Capture the cell that displays the provided text and extract its [X, Y] central coordinate. 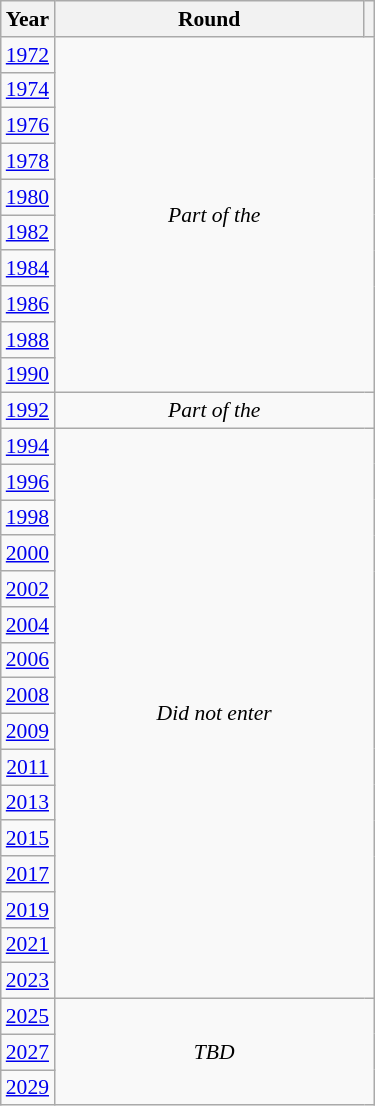
1980 [28, 197]
2027 [28, 1052]
TBD [214, 1052]
2025 [28, 1017]
Round [209, 19]
1982 [28, 233]
1992 [28, 411]
2009 [28, 732]
1976 [28, 126]
1986 [28, 304]
1988 [28, 340]
2002 [28, 589]
2015 [28, 839]
1978 [28, 162]
1994 [28, 447]
1990 [28, 375]
2017 [28, 874]
2029 [28, 1088]
1974 [28, 90]
2006 [28, 660]
2019 [28, 910]
2023 [28, 981]
2000 [28, 554]
1998 [28, 518]
2013 [28, 803]
1984 [28, 269]
1972 [28, 55]
2008 [28, 696]
1996 [28, 482]
2021 [28, 945]
Year [28, 19]
Did not enter [214, 714]
2004 [28, 625]
2011 [28, 767]
